Extract the [X, Y] coordinate from the center of the cell holding the provided text.  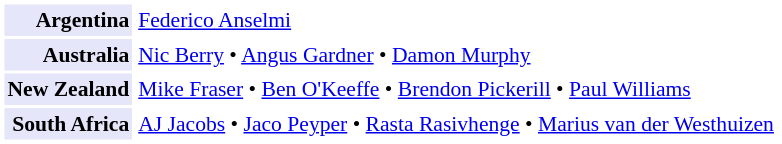
New Zealand [68, 90]
Mike Fraser • Ben O'Keeffe • Brendon Pickerill • Paul Williams [456, 90]
Argentina [68, 20]
AJ Jacobs • Jaco Peyper • Rasta Rasivhenge • Marius van der Westhuizen [456, 124]
Nic Berry • Angus Gardner • Damon Murphy [456, 55]
Federico Anselmi [456, 20]
South Africa [68, 124]
Australia [68, 55]
